For the text-containing cell, return its midpoint in [x, y] coordinate format. 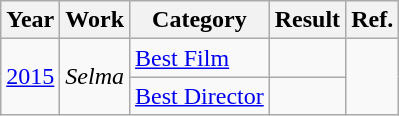
2015 [30, 77]
Selma [95, 77]
Year [30, 20]
Category [200, 20]
Best Director [200, 96]
Work [95, 20]
Ref. [372, 20]
Result [307, 20]
Best Film [200, 58]
